Determine the [x, y] coordinate at the center of the cell enclosing the given text.  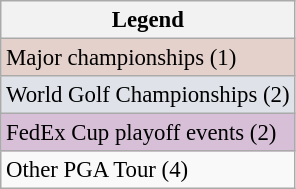
Legend [148, 20]
Major championships (1) [148, 58]
FedEx Cup playoff events (2) [148, 133]
World Golf Championships (2) [148, 95]
Other PGA Tour (4) [148, 170]
